Locate the cell with the specified text and output its [x, y] center coordinate. 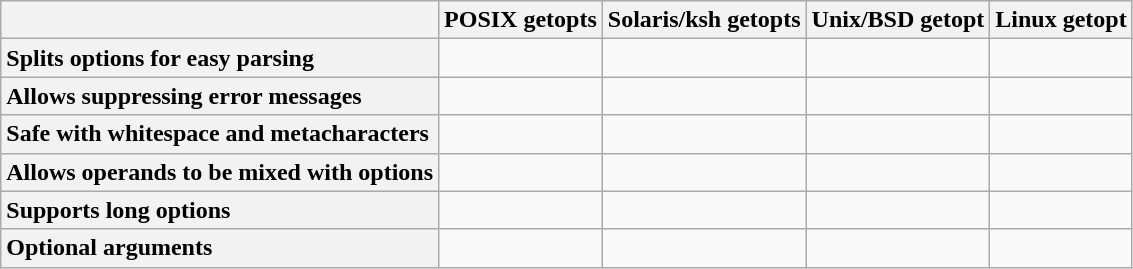
Linux getopt [1061, 20]
Supports long options [220, 210]
Solaris/ksh getopts [704, 20]
Splits options for easy parsing [220, 58]
Safe with whitespace and metacharacters [220, 134]
POSIX getopts [521, 20]
Allows suppressing error messages [220, 96]
Unix/BSD getopt [898, 20]
Allows operands to be mixed with options [220, 172]
Optional arguments [220, 248]
